Output the (X, Y) coordinate of the center of the cell containing the given text.  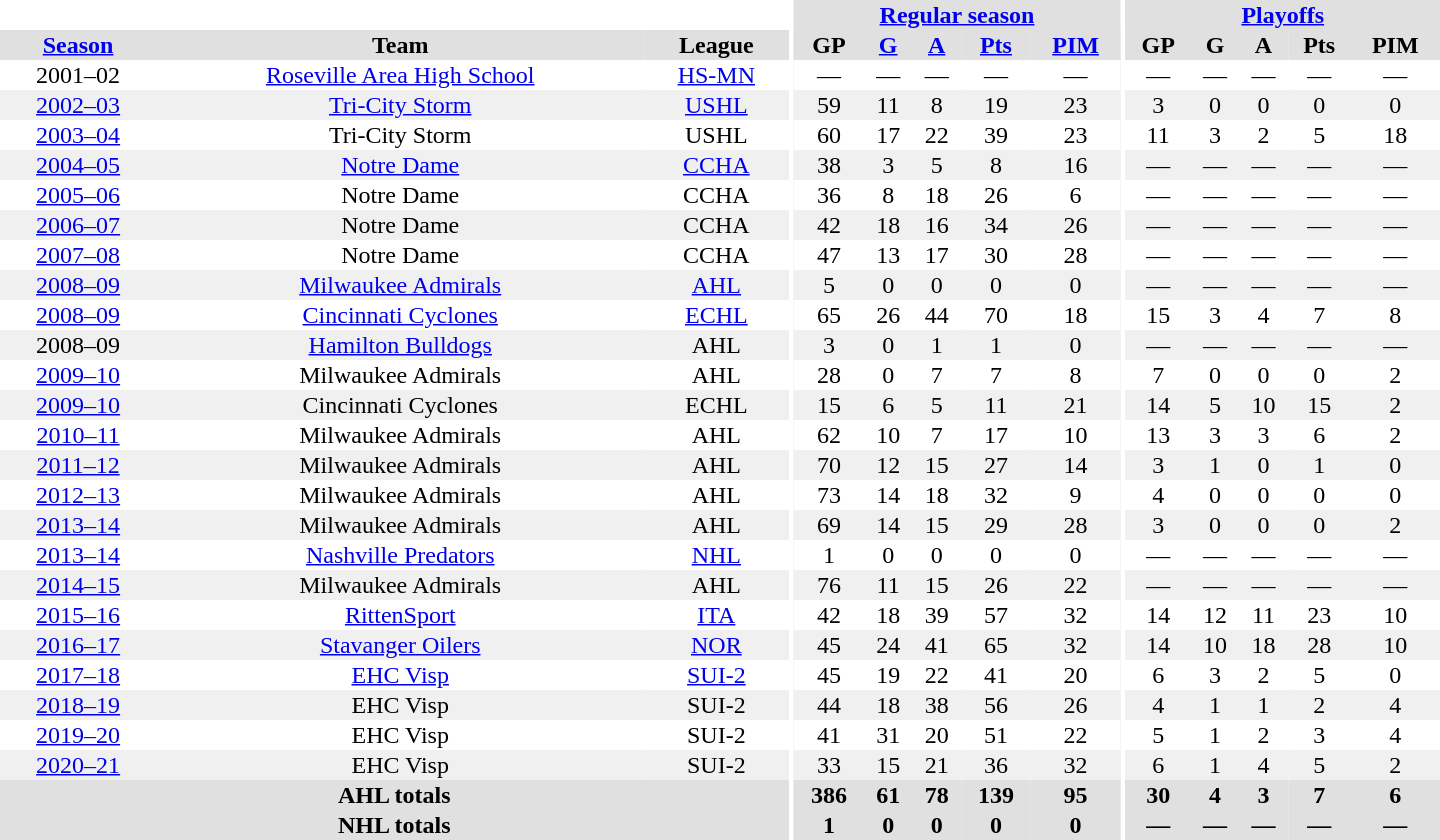
Stavanger Oilers (400, 645)
34 (996, 225)
31 (888, 735)
73 (829, 495)
2004–05 (78, 165)
AHL totals (394, 795)
33 (829, 765)
2020–21 (78, 765)
2003–04 (78, 135)
Nashville Predators (400, 555)
69 (829, 525)
61 (888, 795)
2014–15 (78, 585)
Hamilton Bulldogs (400, 345)
HS-MN (716, 75)
2001–02 (78, 75)
95 (1076, 795)
386 (829, 795)
24 (888, 645)
9 (1076, 495)
2017–18 (78, 675)
57 (996, 615)
29 (996, 525)
2012–13 (78, 495)
76 (829, 585)
ITA (716, 615)
NOR (716, 645)
139 (996, 795)
2018–19 (78, 705)
Regular season (957, 15)
Roseville Area High School (400, 75)
RittenSport (400, 615)
78 (936, 795)
2011–12 (78, 465)
2007–08 (78, 255)
56 (996, 705)
Season (78, 45)
62 (829, 435)
League (716, 45)
2019–20 (78, 735)
Team (400, 45)
2005–06 (78, 195)
NHL (716, 555)
60 (829, 135)
51 (996, 735)
27 (996, 465)
59 (829, 105)
2006–07 (78, 225)
2010–11 (78, 435)
NHL totals (394, 825)
2016–17 (78, 645)
Playoffs (1283, 15)
2015–16 (78, 615)
2002–03 (78, 105)
47 (829, 255)
